Capture the cell that displays the provided text and extract its [x, y] central coordinate. 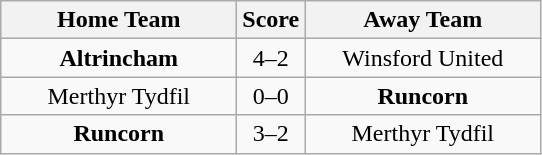
Away Team [423, 20]
0–0 [271, 96]
Winsford United [423, 58]
4–2 [271, 58]
Score [271, 20]
3–2 [271, 134]
Altrincham [119, 58]
Home Team [119, 20]
